Locate the cell with the specified text and output its [x, y] center coordinate. 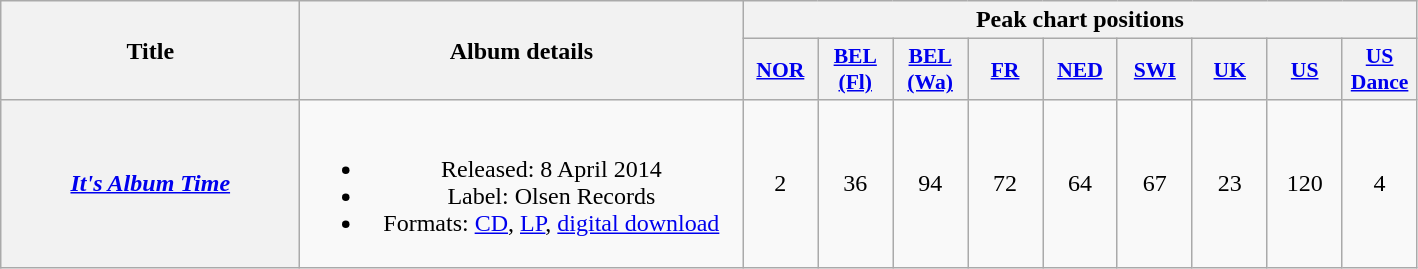
4 [1380, 184]
94 [930, 184]
SWI [1154, 70]
NED [1080, 70]
US Dance [1380, 70]
NOR [780, 70]
Released: 8 April 2014Label: Olsen RecordsFormats: CD, LP, digital download [522, 184]
36 [856, 184]
2 [780, 184]
Peak chart positions [1080, 20]
67 [1154, 184]
UK [1230, 70]
Title [150, 50]
Album details [522, 50]
BEL(Fl) [856, 70]
US [1304, 70]
FR [1006, 70]
BEL(Wa) [930, 70]
23 [1230, 184]
120 [1304, 184]
72 [1006, 184]
64 [1080, 184]
It's Album Time [150, 184]
